Identify which cell holds the provided text, then report its (x, y) central coordinate. 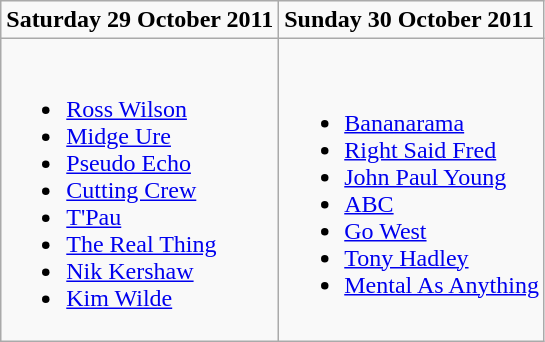
BananaramaRight Said FredJohn Paul YoungABCGo WestTony HadleyMental As Anything (412, 190)
Sunday 30 October 2011 (412, 20)
Ross WilsonMidge UrePseudo EchoCutting CrewT'PauThe Real ThingNik KershawKim Wilde (140, 190)
Saturday 29 October 2011 (140, 20)
